Search for the cell housing the specified text and yield its (X, Y) center coordinate. 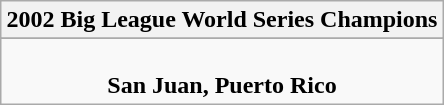
San Juan, Puerto Rico (222, 72)
2002 Big League World Series Champions (222, 20)
